Provide the (x, y) coordinate of the cell's center where the given text is located.  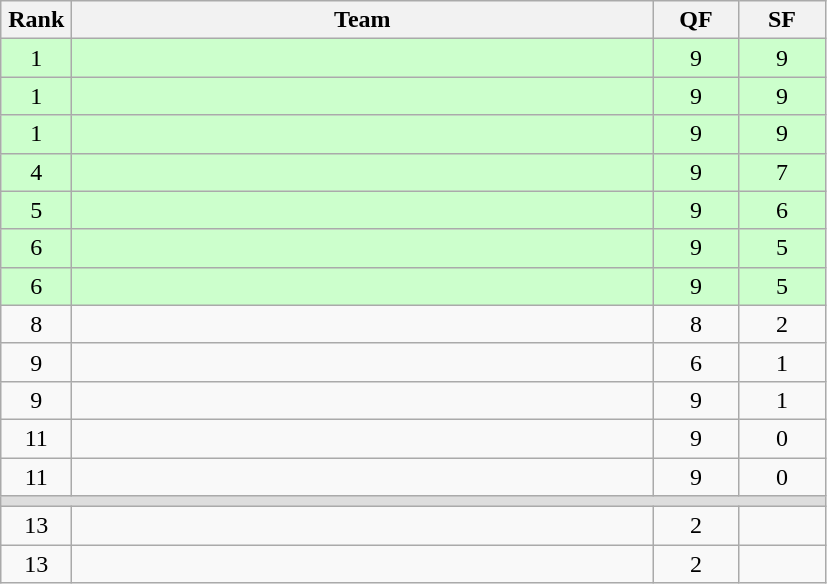
Team (362, 20)
QF (696, 20)
Rank (36, 20)
4 (36, 172)
7 (782, 172)
SF (782, 20)
